From the cell containing the given text, extract its center point as (X, Y) coordinate. 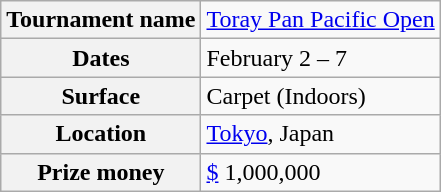
Location (101, 134)
Prize money (101, 172)
Carpet (Indoors) (320, 96)
Tournament name (101, 20)
Toray Pan Pacific Open (320, 20)
Surface (101, 96)
February 2 – 7 (320, 58)
Tokyo, Japan (320, 134)
$ 1,000,000 (320, 172)
Dates (101, 58)
